Capture the cell that displays the provided text and extract its (X, Y) central coordinate. 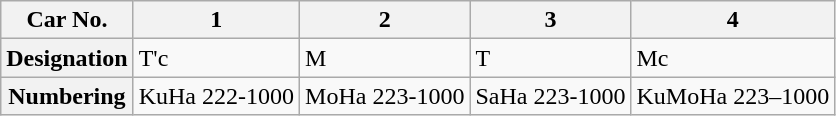
Numbering (67, 96)
2 (385, 20)
Designation (67, 58)
3 (550, 20)
KuMoHa 223–1000 (733, 96)
Car No. (67, 20)
KuHa 222-1000 (216, 96)
Mc (733, 58)
T (550, 58)
M (385, 58)
T'c (216, 58)
1 (216, 20)
4 (733, 20)
SaHa 223-1000 (550, 96)
MoHa 223-1000 (385, 96)
